Identify which cell holds the provided text, then report its [x, y] central coordinate. 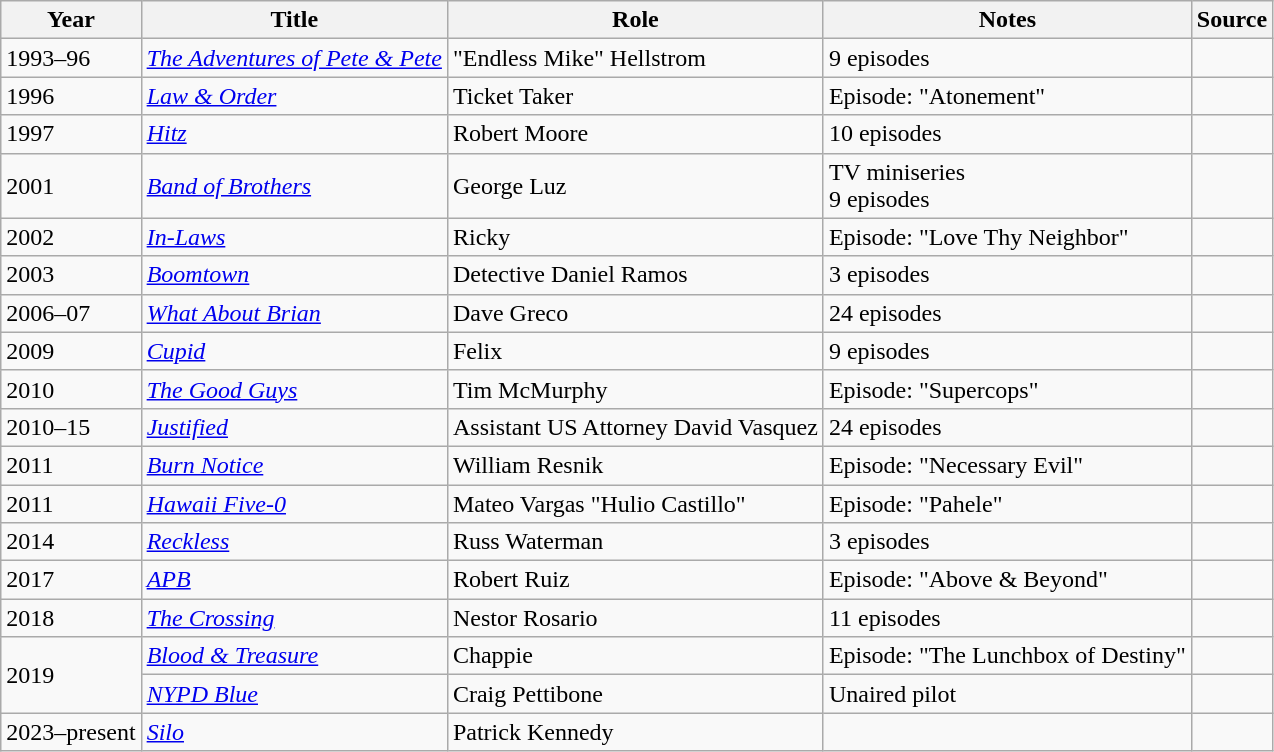
The Good Guys [294, 389]
Dave Greco [635, 313]
Notes [1007, 20]
2010–15 [71, 427]
Episode: "Atonement" [1007, 96]
Episode: "Supercops" [1007, 389]
Hitz [294, 134]
Blood & Treasure [294, 656]
1993–96 [71, 58]
Assistant US Attorney David Vasquez [635, 427]
Patrick Kennedy [635, 732]
Year [71, 20]
2018 [71, 618]
Mateo Vargas "Hulio Castillo" [635, 503]
Title [294, 20]
"Endless Mike" Hellstrom [635, 58]
2019 [71, 675]
Episode: "Love Thy Neighbor" [1007, 237]
11 episodes [1007, 618]
Burn Notice [294, 465]
Reckless [294, 542]
What About Brian [294, 313]
2014 [71, 542]
Episode: "Pahele" [1007, 503]
Nestor Rosario [635, 618]
1996 [71, 96]
Ricky [635, 237]
Justified [294, 427]
Robert Ruiz [635, 580]
The Crossing [294, 618]
Hawaii Five-0 [294, 503]
Role [635, 20]
Detective Daniel Ramos [635, 275]
Craig Pettibone [635, 694]
2009 [71, 351]
Tim McMurphy [635, 389]
Chappie [635, 656]
APB [294, 580]
Robert Moore [635, 134]
In-Laws [294, 237]
Silo [294, 732]
Band of Brothers [294, 186]
Russ Waterman [635, 542]
10 episodes [1007, 134]
2023–present [71, 732]
George Luz [635, 186]
Law & Order [294, 96]
William Resnik [635, 465]
2003 [71, 275]
Felix [635, 351]
Unaired pilot [1007, 694]
2010 [71, 389]
The Adventures of Pete & Pete [294, 58]
Episode: "Above & Beyond" [1007, 580]
TV miniseries9 episodes [1007, 186]
Ticket Taker [635, 96]
Episode: "The Lunchbox of Destiny" [1007, 656]
NYPD Blue [294, 694]
2002 [71, 237]
Source [1232, 20]
2017 [71, 580]
Cupid [294, 351]
Episode: "Necessary Evil" [1007, 465]
1997 [71, 134]
2001 [71, 186]
Boomtown [294, 275]
2006–07 [71, 313]
